Search for the cell housing the specified text and yield its [X, Y] center coordinate. 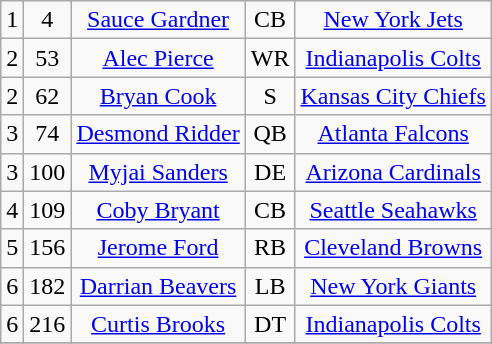
Bryan Cook [158, 96]
New York Giants [393, 286]
Alec Pierce [158, 58]
100 [48, 172]
182 [48, 286]
Cleveland Browns [393, 248]
Jerome Ford [158, 248]
Coby Bryant [158, 210]
QB [270, 134]
Kansas City Chiefs [393, 96]
53 [48, 58]
156 [48, 248]
Seattle Seahawks [393, 210]
109 [48, 210]
New York Jets [393, 20]
216 [48, 324]
Atlanta Falcons [393, 134]
Myjai Sanders [158, 172]
74 [48, 134]
Sauce Gardner [158, 20]
Arizona Cardinals [393, 172]
DT [270, 324]
5 [12, 248]
Desmond Ridder [158, 134]
62 [48, 96]
1 [12, 20]
Darrian Beavers [158, 286]
WR [270, 58]
LB [270, 286]
DE [270, 172]
Curtis Brooks [158, 324]
S [270, 96]
RB [270, 248]
